Locate the cell with the specified text and output its (X, Y) center coordinate. 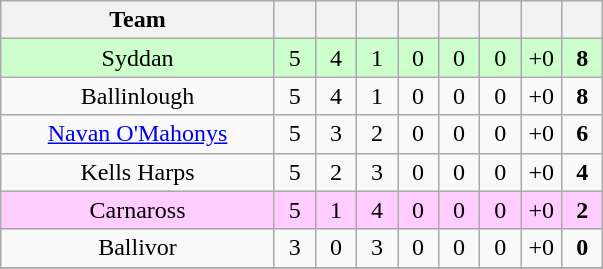
Ballivor (138, 248)
6 (582, 134)
Kells Harps (138, 172)
Navan O'Mahonys (138, 134)
Carnaross (138, 210)
Syddan (138, 58)
Ballinlough (138, 96)
Team (138, 20)
